Determine the (X, Y) coordinate at the center of the cell enclosing the given text.  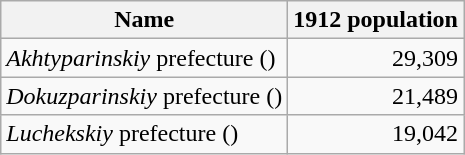
Akhtyparinskiy prefecture () (144, 58)
Luchekskiy prefecture () (144, 134)
Dokuzparinskiy prefecture () (144, 96)
19,042 (376, 134)
21,489 (376, 96)
1912 population (376, 20)
Name (144, 20)
29,309 (376, 58)
